Return the [X, Y] coordinate for the center point of the cell that contains the specified text.  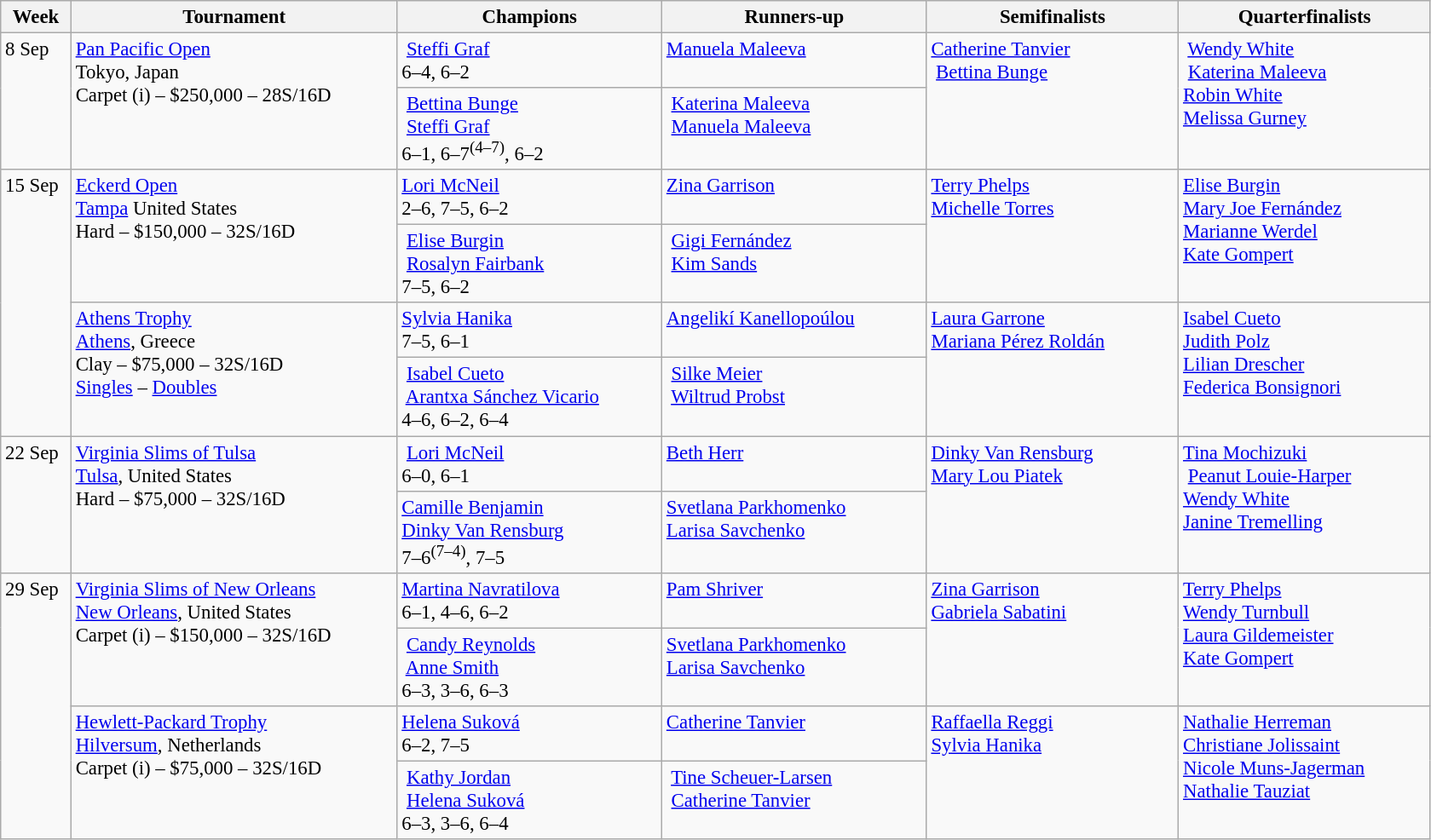
Beth Herr [794, 463]
Week [36, 17]
Bettina Bunge Steffi Graf 6–1, 6–7(4–7), 6–2 [530, 129]
Pam Shriver [794, 600]
Champions [530, 17]
8 Sep [36, 102]
15 Sep [36, 302]
Isabel Cueto Judith Polz Lilian Drescher Federica Bonsignori [1305, 370]
Camille Benjamin Dinky Van Rensburg 7–6(7–4), 7–5 [530, 532]
Tournament [234, 17]
Laura Garrone Mariana Pérez Roldán [1053, 370]
Runners-up [794, 17]
Candy Reynolds Anne Smith 6–3, 3–6, 6–3 [530, 667]
Steffi Graf6–4, 6–2 [530, 61]
Catherine Tanvier [794, 734]
Catherine Tanvier Bettina Bunge [1053, 102]
Virginia Slims of Tulsa Tulsa, United States Hard – $75,000 – 32S/16D [234, 504]
Raffaella Reggi Sylvia Hanika [1053, 773]
Sylvia Hanika 7–5, 6–1 [530, 331]
Martina Navratilova6–1, 4–6, 6–2 [530, 600]
Pan Pacific Open Tokyo, Japan Carpet (i) – $250,000 – 28S/16D [234, 102]
29 Sep [36, 705]
Virginia Slims of New Orleans New Orleans, United StatesCarpet (i) – $150,000 – 32S/16D [234, 639]
Dinky Van Rensburg Mary Lou Piatek [1053, 504]
Athens Trophy Athens, GreeceClay – $75,000 – 32S/16D Singles – Doubles [234, 370]
Helena Suková 6–2, 7–5 [530, 734]
Tine Scheuer-Larsen Catherine Tanvier [794, 800]
Manuela Maleeva [794, 61]
Kathy Jordan Helena Suková 6–3, 3–6, 6–4 [530, 800]
Lori McNeil6–0, 6–1 [530, 463]
22 Sep [36, 504]
Elise Burgin Rosalyn Fairbank7–5, 6–2 [530, 264]
Terry Phelps Michelle Torres [1053, 236]
Lori McNeil2–6, 7–5, 6–2 [530, 198]
Zina Garrison Gabriela Sabatini [1053, 639]
Semifinalists [1053, 17]
Eckerd Open Tampa United StatesHard – $150,000 – 32S/16D [234, 236]
Nathalie Herreman Christiane Jolissaint Nicole Muns-Jagerman Nathalie Tauziat [1305, 773]
Zina Garrison [794, 198]
Wendy White Katerina Maleeva Robin White Melissa Gurney [1305, 102]
Quarterfinalists [1305, 17]
Hewlett-Packard Trophy Hilversum, Netherlands Carpet (i) – $75,000 – 32S/16D [234, 773]
Gigi Fernández Kim Sands [794, 264]
Silke Meier Wiltrud Probst [794, 397]
Katerina Maleeva Manuela Maleeva [794, 129]
Elise Burgin Mary Joe Fernández Marianne Werdel Kate Gompert [1305, 236]
Isabel Cueto Arantxa Sánchez Vicario4–6, 6–2, 6–4 [530, 397]
Terry Phelps Wendy Turnbull Laura Gildemeister Kate Gompert [1305, 639]
Tina Mochizuki Peanut Louie-Harper Wendy White Janine Tremelling [1305, 504]
Angelikí Kanellopoúlou [794, 331]
